Return [x, y] of the center of cell containing provided text 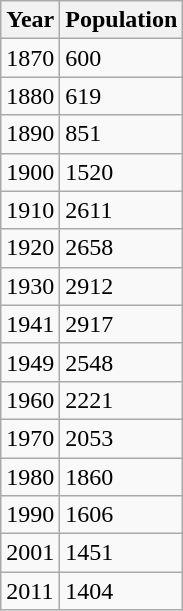
2658 [122, 248]
2053 [122, 438]
2548 [122, 362]
1920 [30, 248]
2912 [122, 286]
619 [122, 96]
1606 [122, 515]
2221 [122, 400]
1900 [30, 172]
1990 [30, 515]
2611 [122, 210]
1880 [30, 96]
2917 [122, 324]
1949 [30, 362]
1870 [30, 58]
1970 [30, 438]
1520 [122, 172]
1860 [122, 477]
1890 [30, 134]
1910 [30, 210]
1404 [122, 591]
Year [30, 20]
2001 [30, 553]
600 [122, 58]
1941 [30, 324]
851 [122, 134]
1980 [30, 477]
1930 [30, 286]
1960 [30, 400]
1451 [122, 553]
Population [122, 20]
2011 [30, 591]
